For the text-containing cell, return its midpoint in [x, y] coordinate format. 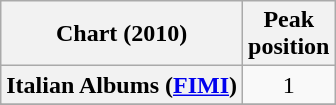
Italian Albums (FIMI) [122, 85]
Chart (2010) [122, 34]
Peakposition [289, 34]
1 [289, 85]
